Detect which cell encompasses the target text, then output its (x, y) center coordinate. 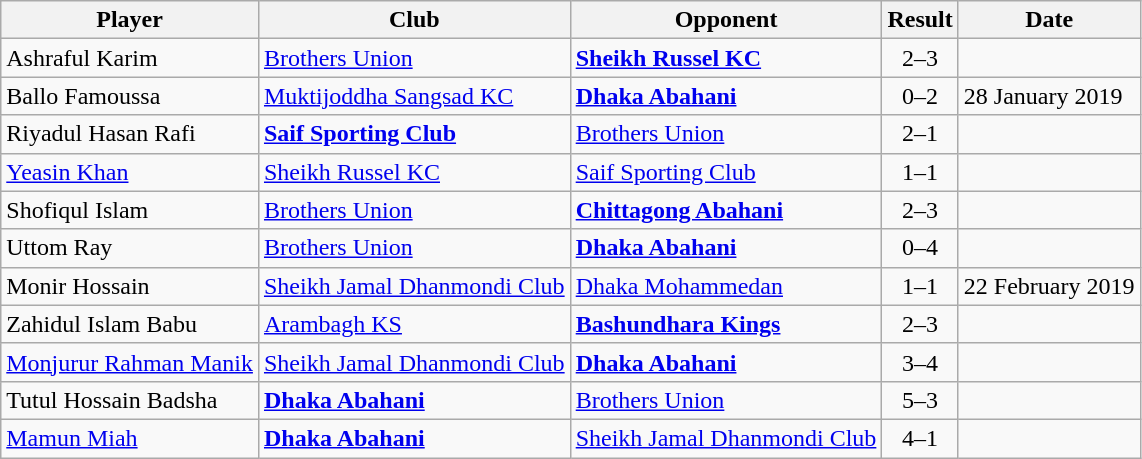
Ballo Famoussa (130, 96)
0–2 (920, 96)
Tutul Hossain Badsha (130, 400)
Club (414, 20)
Shofiqul Islam (130, 210)
Uttom Ray (130, 248)
0–4 (920, 248)
Player (130, 20)
Result (920, 20)
Ashraful Karim (130, 58)
Monir Hossain (130, 286)
Chittagong Abahani (726, 210)
Date (1049, 20)
Yeasin Khan (130, 172)
5–3 (920, 400)
22 February 2019 (1049, 286)
Dhaka Mohammedan (726, 286)
Opponent (726, 20)
Bashundhara Kings (726, 324)
Zahidul Islam Babu (130, 324)
Muktijoddha Sangsad KC (414, 96)
Arambagh KS (414, 324)
28 January 2019 (1049, 96)
3–4 (920, 362)
Riyadul Hasan Rafi (130, 134)
Mamun Miah (130, 438)
4–1 (920, 438)
Monjurur Rahman Manik (130, 362)
2–1 (920, 134)
